Extract the [X, Y] coordinate from the center of the cell holding the provided text.  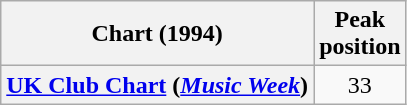
UK Club Chart (Music Week) [158, 85]
Chart (1994) [158, 34]
33 [360, 85]
Peakposition [360, 34]
